Extract the [X, Y] coordinate from the center of the cell holding the provided text.  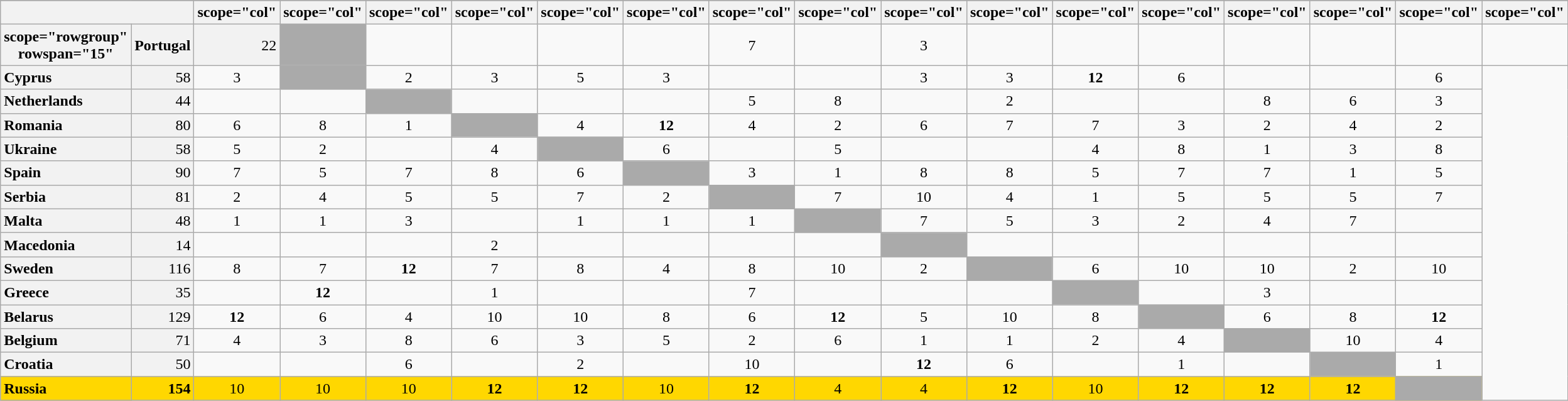
81 [163, 197]
Portugal [163, 45]
Spain [66, 173]
Belgium [66, 341]
71 [163, 341]
scope="rowgroup" rowspan="15" [66, 45]
14 [163, 244]
Netherlands [66, 101]
116 [163, 268]
80 [163, 125]
Croatia [66, 365]
90 [163, 173]
Romania [66, 125]
Cyprus [66, 77]
22 [237, 45]
154 [163, 388]
44 [163, 101]
Sweden [66, 268]
Macedonia [66, 244]
Malta [66, 221]
Greece [66, 292]
48 [163, 221]
Serbia [66, 197]
Belarus [66, 316]
50 [163, 365]
Ukraine [66, 149]
Russia [66, 388]
129 [163, 316]
35 [163, 292]
